Determine the (x, y) coordinate at the center of the cell enclosing the given text.  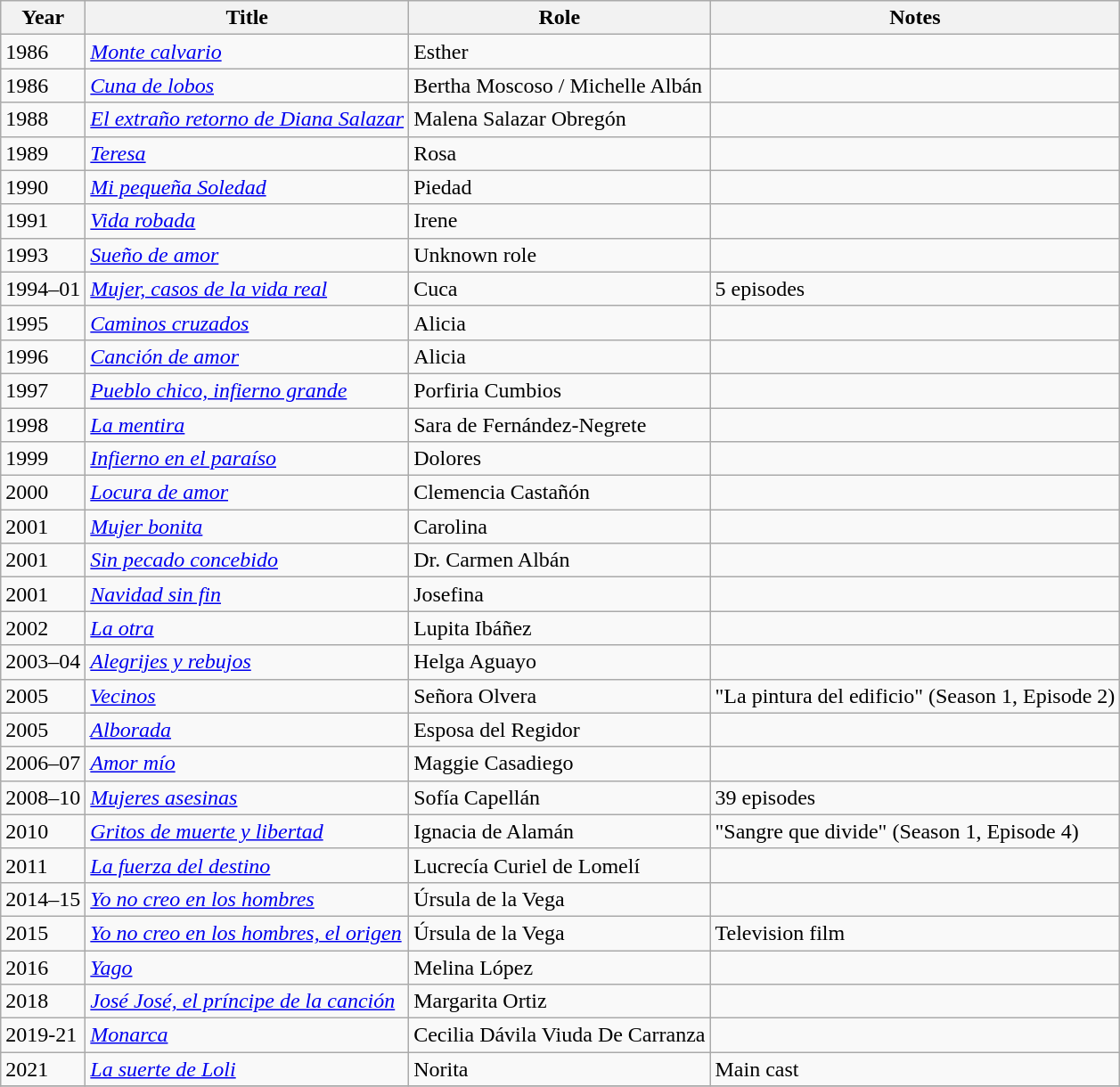
5 episodes (915, 289)
2021 (43, 1069)
39 episodes (915, 797)
Esposa del Regidor (560, 730)
Role (560, 18)
Irene (560, 221)
2011 (43, 865)
Clemencia Castañón (560, 493)
Norita (560, 1069)
Unknown role (560, 255)
Dr. Carmen Albán (560, 560)
Esther (560, 52)
2015 (43, 933)
Ignacia de Alamán (560, 831)
Mujer bonita (248, 527)
"Sangre que divide" (Season 1, Episode 4) (915, 831)
Gritos de muerte y libertad (248, 831)
Vida robada (248, 221)
2018 (43, 1001)
1997 (43, 390)
Sueño de amor (248, 255)
Pueblo chico, infierno grande (248, 390)
Sara de Fernández-Negrete (560, 425)
La otra (248, 628)
2014–15 (43, 899)
Lucrecía Curiel de Lomelí (560, 865)
Yo no creo en los hombres (248, 899)
1996 (43, 356)
2003–04 (43, 662)
1990 (43, 187)
Television film (915, 933)
Title (248, 18)
1999 (43, 459)
La suerte de Loli (248, 1069)
Caminos cruzados (248, 323)
1993 (43, 255)
Sin pecado concebido (248, 560)
Mujer, casos de la vida real (248, 289)
Vecinos (248, 696)
Porfiria Cumbios (560, 390)
1995 (43, 323)
Infierno en el paraíso (248, 459)
Melina López (560, 967)
Teresa (248, 153)
1988 (43, 119)
La fuerza del destino (248, 865)
Rosa (560, 153)
Alborada (248, 730)
2016 (43, 967)
2008–10 (43, 797)
Monte calvario (248, 52)
Helga Aguayo (560, 662)
2002 (43, 628)
2000 (43, 493)
El extraño retorno de Diana Salazar (248, 119)
Alegrijes y rebujos (248, 662)
Malena Salazar Obregón (560, 119)
Margarita Ortiz (560, 1001)
Navidad sin fin (248, 594)
Year (43, 18)
Cuca (560, 289)
Josefina (560, 594)
Piedad (560, 187)
Amor mío (248, 764)
Yo no creo en los hombres, el origen (248, 933)
1989 (43, 153)
2010 (43, 831)
Cecilia Dávila Viuda De Carranza (560, 1035)
Yago (248, 967)
Monarca (248, 1035)
1994–01 (43, 289)
Canción de amor (248, 356)
Carolina (560, 527)
Notes (915, 18)
Mi pequeña Soledad (248, 187)
Dolores (560, 459)
2019-21 (43, 1035)
Main cast (915, 1069)
Maggie Casadiego (560, 764)
Señora Olvera (560, 696)
Mujeres asesinas (248, 797)
1998 (43, 425)
José José, el príncipe de la canción (248, 1001)
Cuna de lobos (248, 86)
La mentira (248, 425)
Lupita Ibáñez (560, 628)
Locura de amor (248, 493)
Sofía Capellán (560, 797)
2006–07 (43, 764)
Bertha Moscoso / Michelle Albán (560, 86)
"La pintura del edificio" (Season 1, Episode 2) (915, 696)
1991 (43, 221)
